Return the (X, Y) coordinate for the center point of the cell that contains the specified text.  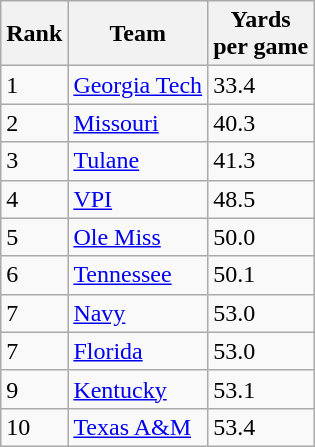
Ole Miss (138, 237)
Tulane (138, 161)
Team (138, 34)
Yardsper game (261, 34)
4 (34, 199)
Tennessee (138, 275)
6 (34, 275)
VPI (138, 199)
3 (34, 161)
50.0 (261, 237)
Florida (138, 351)
53.1 (261, 389)
Missouri (138, 123)
1 (34, 85)
53.4 (261, 427)
2 (34, 123)
Navy (138, 313)
40.3 (261, 123)
10 (34, 427)
33.4 (261, 85)
Texas A&M (138, 427)
5 (34, 237)
50.1 (261, 275)
Kentucky (138, 389)
Rank (34, 34)
Georgia Tech (138, 85)
9 (34, 389)
48.5 (261, 199)
41.3 (261, 161)
